Search for the cell housing the specified text and yield its (x, y) center coordinate. 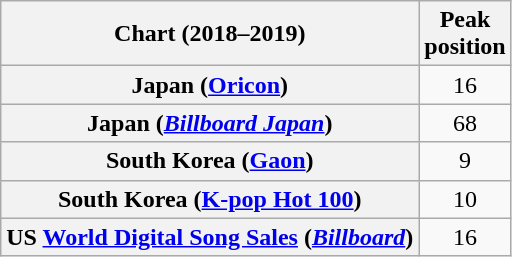
9 (465, 161)
Chart (2018–2019) (210, 34)
Japan (Oricon) (210, 85)
South Korea (K-pop Hot 100) (210, 199)
68 (465, 123)
10 (465, 199)
Japan (Billboard Japan) (210, 123)
US World Digital Song Sales (Billboard) (210, 237)
Peakposition (465, 34)
South Korea (Gaon) (210, 161)
